Detect which cell encompasses the target text, then output its (x, y) center coordinate. 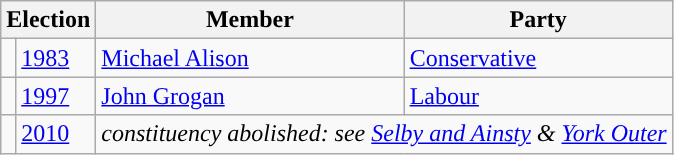
Labour (538, 96)
Party (538, 20)
1997 (56, 96)
2010 (56, 134)
John Grogan (250, 96)
Member (250, 20)
1983 (56, 58)
Michael Alison (250, 58)
constituency abolished: see Selby and Ainsty & York Outer (384, 134)
Conservative (538, 58)
Election (48, 20)
